Pinpoint the cell where the given text exists, returning its [x, y] midpoint coordinate. 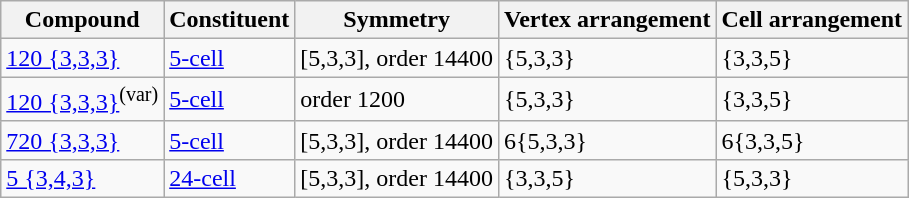
Constituent [230, 20]
Symmetry [397, 20]
Compound [82, 20]
Cell arrangement [812, 20]
6{3,3,5} [812, 140]
Vertex arrangement [606, 20]
5 {3,4,3} [82, 178]
6{5,3,3} [606, 140]
24-cell [230, 178]
120 {3,3,3} [82, 58]
order 1200 [397, 100]
120 {3,3,3}(var) [82, 100]
720 {3,3,3} [82, 140]
